Determine the [x, y] coordinate at the center of the cell enclosing the given text.  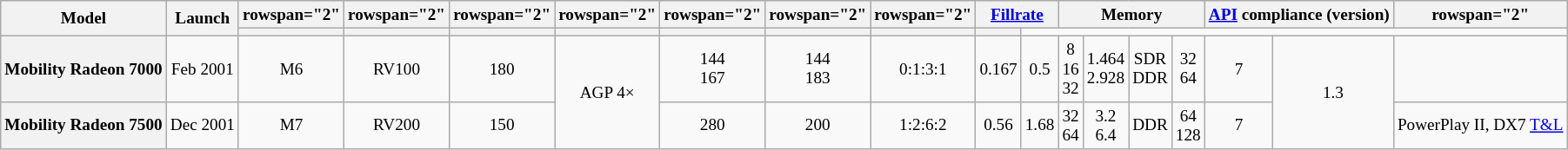
180 [503, 69]
64128 [1188, 126]
Memory [1131, 15]
1.3 [1334, 92]
81632 [1071, 69]
0:1:3:1 [924, 69]
API compliance (version) [1299, 15]
280 [713, 126]
0.5 [1040, 69]
PowerPlay II, DX7 T&L [1480, 126]
0.56 [998, 126]
RV200 [397, 126]
0.167 [998, 69]
Mobility Radeon 7500 [83, 126]
RV100 [397, 69]
AGP 4× [607, 92]
1.68 [1040, 126]
SDRDDR [1151, 69]
3.26.4 [1105, 126]
M7 [290, 126]
Feb 2001 [202, 69]
144167 [713, 69]
150 [503, 126]
Mobility Radeon 7000 [83, 69]
M6 [290, 69]
Model [83, 19]
Dec 2001 [202, 126]
200 [817, 126]
1:2:6:2 [924, 126]
Fillrate [1018, 15]
1.4642.928 [1105, 69]
DDR [1151, 126]
144183 [817, 69]
Launch [202, 19]
